Provide the (x, y) coordinate of the cell's center where the given text is located.  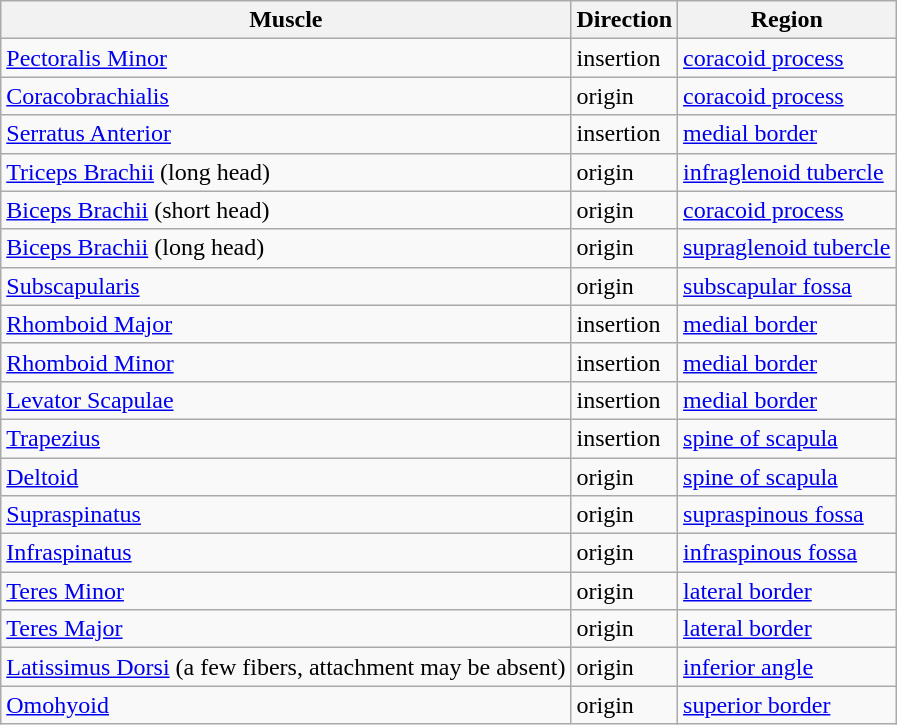
infraspinous fossa (787, 553)
infraglenoid tubercle (787, 172)
supraspinous fossa (787, 515)
Rhomboid Major (286, 324)
Biceps Brachii (long head) (286, 248)
Teres Major (286, 629)
Infraspinatus (286, 553)
supraglenoid tubercle (787, 248)
Omohyoid (286, 705)
Supraspinatus (286, 515)
inferior angle (787, 667)
Trapezius (286, 438)
Teres Minor (286, 591)
superior border (787, 705)
Serratus Anterior (286, 134)
subscapular fossa (787, 286)
Rhomboid Minor (286, 362)
Coracobrachialis (286, 96)
Deltoid (286, 477)
Biceps Brachii (short head) (286, 210)
Triceps Brachii (long head) (286, 172)
Latissimus Dorsi (a few fibers, attachment may be absent) (286, 667)
Subscapularis (286, 286)
Pectoralis Minor (286, 58)
Direction (624, 20)
Levator Scapulae (286, 400)
Muscle (286, 20)
Region (787, 20)
